Provide the (x, y) coordinate of the cell's center where the given text is located.  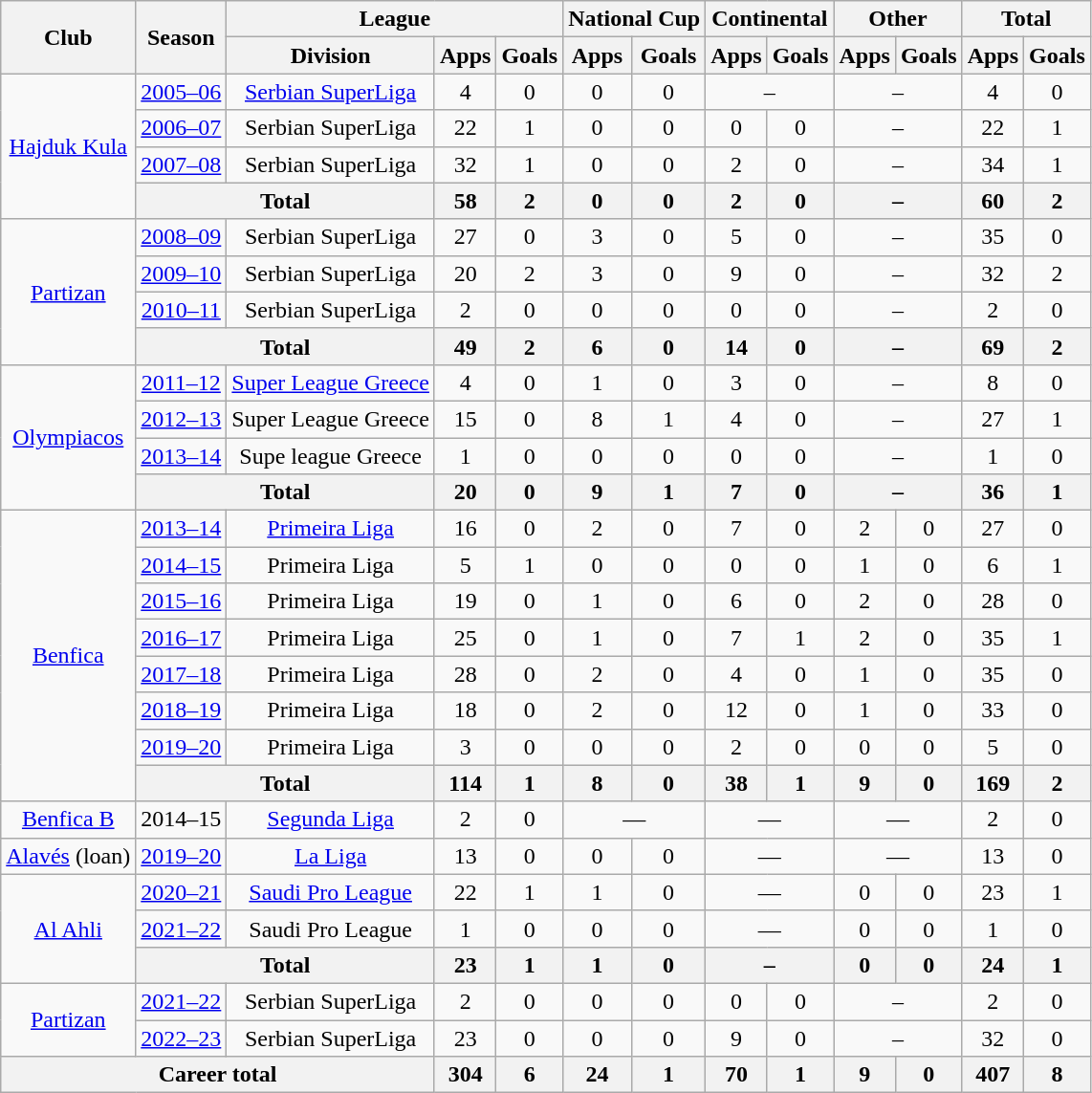
114 (465, 783)
25 (465, 638)
14 (736, 346)
National Cup (635, 19)
2022–23 (182, 1038)
Career total (218, 1075)
Season (182, 37)
2008–09 (182, 237)
Club (69, 37)
169 (993, 783)
Other (898, 19)
League (395, 19)
Benfica B (69, 820)
12 (736, 710)
49 (465, 346)
2016–17 (182, 638)
58 (465, 201)
304 (465, 1075)
70 (736, 1075)
La Liga (331, 856)
2009–10 (182, 273)
Division (331, 55)
2007–08 (182, 164)
36 (993, 492)
2005–06 (182, 92)
18 (465, 710)
2011–12 (182, 383)
Benfica (69, 656)
2012–13 (182, 419)
19 (465, 601)
33 (993, 710)
2015–16 (182, 601)
Alavés (loan) (69, 856)
2006–07 (182, 128)
16 (465, 529)
69 (993, 346)
Hajduk Kula (69, 146)
15 (465, 419)
407 (993, 1075)
60 (993, 201)
Supe league Greece (331, 456)
Al Ahli (69, 929)
38 (736, 783)
34 (993, 164)
2020–21 (182, 892)
Segunda Liga (331, 820)
Continental (770, 19)
2010–11 (182, 310)
2017–18 (182, 674)
Olympiacos (69, 437)
2018–19 (182, 710)
